Return the (X, Y) coordinate for the center point of the cell that contains the specified text.  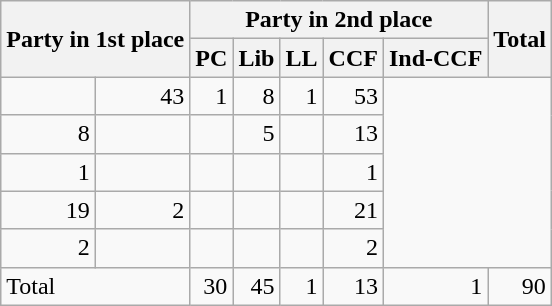
45 (256, 286)
Ind-CCF (435, 58)
53 (353, 96)
21 (353, 210)
Lib (256, 58)
19 (48, 210)
43 (142, 96)
5 (256, 134)
LL (302, 58)
30 (212, 286)
PC (212, 58)
Party in 2nd place (339, 20)
Party in 1st place (96, 39)
90 (520, 286)
CCF (353, 58)
